Search for the cell housing the specified text and yield its (x, y) center coordinate. 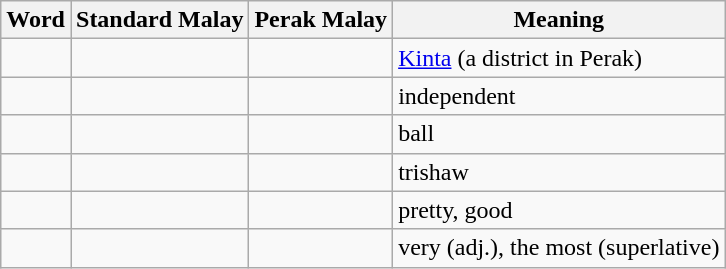
trishaw (559, 172)
independent (559, 96)
Kinta (a district in Perak) (559, 58)
ball (559, 134)
Standard Malay (159, 20)
pretty, good (559, 210)
Perak Malay (321, 20)
Word (36, 20)
very (adj.), the most (superlative) (559, 248)
Meaning (559, 20)
